Capture the cell that displays the provided text and extract its (x, y) central coordinate. 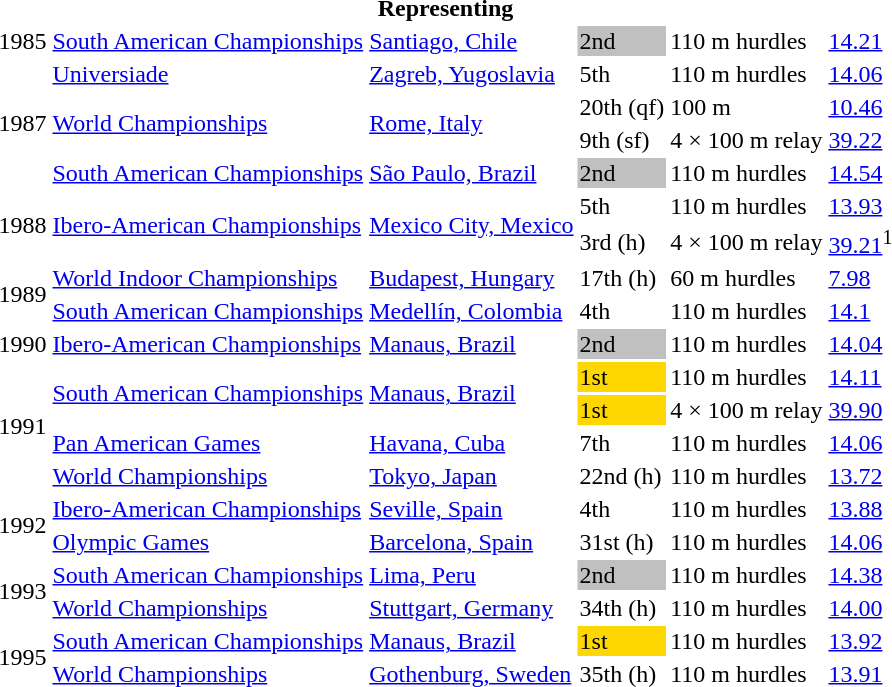
7th (622, 443)
Universiade (208, 74)
17th (h) (622, 278)
Budapest, Hungary (472, 278)
22nd (h) (622, 476)
World Indoor Championships (208, 278)
60 m hurdles (746, 278)
Lima, Peru (472, 575)
Tokyo, Japan (472, 476)
Zagreb, Yugoslavia (472, 74)
Seville, Spain (472, 509)
Havana, Cuba (472, 443)
Mexico City, Mexico (472, 226)
Rome, Italy (472, 124)
34th (h) (622, 608)
Medellín, Colombia (472, 311)
9th (sf) (622, 140)
100 m (746, 107)
Olympic Games (208, 542)
3rd (h) (622, 242)
Stuttgart, Germany (472, 608)
20th (qf) (622, 107)
Pan American Games (208, 443)
31st (h) (622, 542)
Santiago, Chile (472, 41)
São Paulo, Brazil (472, 173)
Barcelona, Spain (472, 542)
